Locate the cell with the specified text and output its (X, Y) center coordinate. 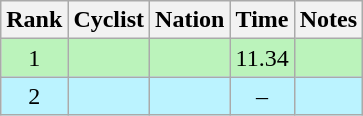
– (262, 96)
Rank (34, 20)
1 (34, 58)
Cyclist (109, 20)
Notes (328, 20)
11.34 (262, 58)
2 (34, 96)
Time (262, 20)
Nation (190, 20)
